Detect which cell encompasses the target text, then output its (X, Y) center coordinate. 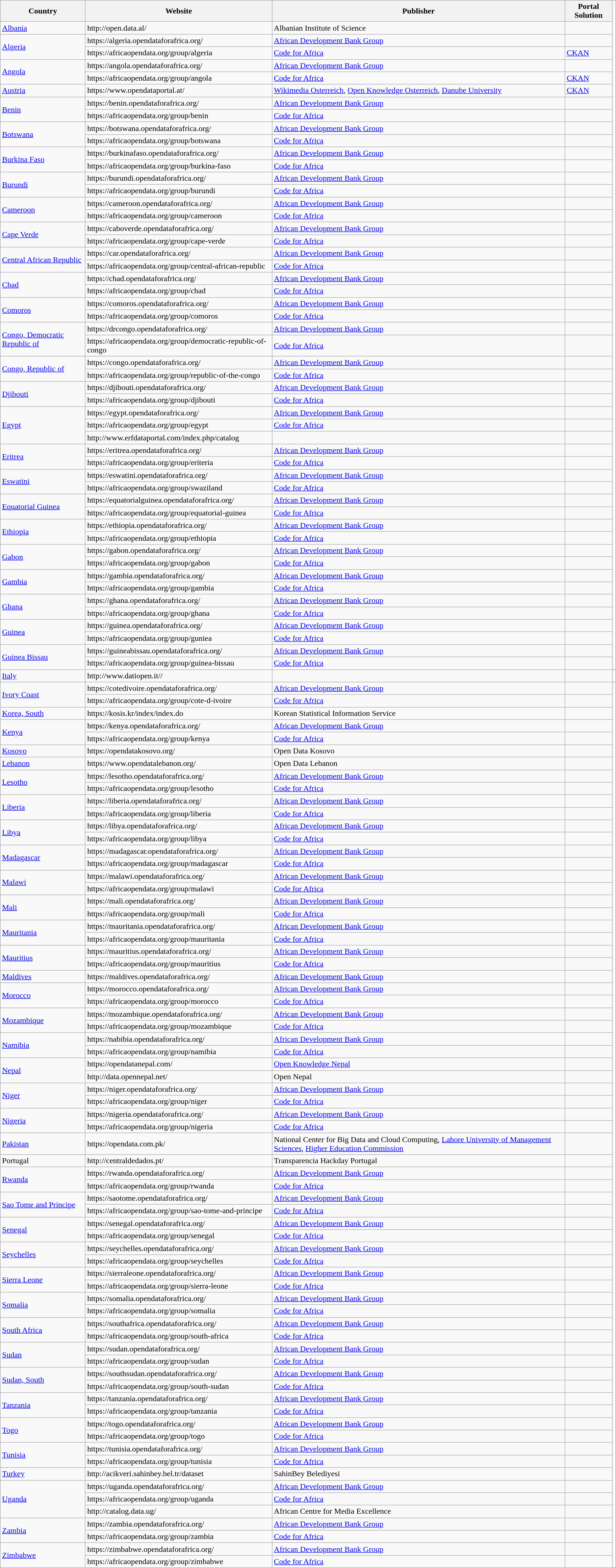
Mauritania (43, 932)
https://africaopendata.org/group/niger (178, 1102)
Korean Statistical Information Service (419, 713)
https://africaopendata.org/group/guinea-bissau (178, 663)
SahinBey Belediyesi (419, 1474)
https://africaopendata.org/group/gabon (178, 563)
Algeria (43, 47)
https://nabibia.opendataforafrica.org/ (178, 1039)
https://africaopendata.org/group/mauritius (178, 964)
Senegal (43, 1230)
Kenya (43, 732)
https://maldives.opendataforafrica.org/ (178, 977)
https://africaopendata.org/group/eriteria (178, 463)
Seychelles (43, 1255)
Togo (43, 1430)
https://africaopendata.org/group/cape-verde (178, 241)
Sao Tome and Principe (43, 1205)
Central African Republic (43, 260)
Mozambique (43, 1020)
Morocco (43, 995)
Transparencia Hackday Portugal (419, 1161)
https://africaopendata.org/group/mozambique (178, 1027)
https://africaopendata.org/group/mali (178, 914)
https://africaopendata.org/group/madagascar (178, 864)
Liberia (43, 807)
https://mozambique.opendataforafrica.org/ (178, 1014)
https://africaopendata.org/group/gambia (178, 588)
http://open.data.al/ (178, 28)
Malawi (43, 882)
https://africaopendata.org/group/burkina-faso (178, 166)
https://congo.opendataforafrica.org/ (178, 362)
Uganda (43, 1499)
https://drcongo.opendataforafrica.org/ (178, 328)
https://angola.opendataforafrica.org/ (178, 65)
Tanzania (43, 1405)
Gabon (43, 557)
Kosovo (43, 751)
https://djibouti.opendataforafrica.org/ (178, 388)
https://opendata.com.pk/ (178, 1143)
Guinea (43, 632)
https://africaopendata.org/group/angola (178, 78)
Website (178, 11)
Nepal (43, 1070)
https://www.opendatalebanon.org/ (178, 763)
Chad (43, 285)
https://africaopendata.org/group/senegal (178, 1236)
Wikimedia Osterreich, Open Knowledge Osterreich, Danube University (419, 91)
Albanian Institute of Science (419, 28)
https://madagascar.opendataforafrica.org/ (178, 851)
https://benin.opendataforafrica.org/ (178, 103)
Sierra Leone (43, 1280)
https://africaopendata.org/group/lesotho (178, 789)
https://mali.opendataforafrica.org/ (178, 901)
https://africaopendata.org/group/swaziland (178, 488)
Portugal (43, 1161)
Cameroon (43, 210)
http://acikveri.sahinbey.bel.tr/dataset (178, 1474)
https://comoros.opendataforafrica.org/ (178, 303)
https://guineabissau.opendataforafrica.org/ (178, 651)
https://africaopendata.org/group/burundi (178, 191)
Libya (43, 832)
Maldives (43, 977)
https://burundi.opendataforafrica.org/ (178, 178)
Rwanda (43, 1179)
https://africaopendata.org/group/ghana (178, 613)
Open Data Kosovo (419, 751)
Sudan (43, 1355)
National Center for Big Data and Cloud Computing, Lahore University of Management Sciences, Higher Education Commission (419, 1143)
https://africaopendata.org/group/malawi (178, 889)
https://africaopendata.org/group/zimbabwe (178, 1561)
https://lesotho.opendataforafrica.org/ (178, 776)
https://liberia.opendataforafrica.org/ (178, 801)
https://africaopendata.org/group/south-sudan (178, 1386)
https://tanzania.opendataforafrica.org/ (178, 1399)
Congo, Democratic Republic of (43, 339)
African Centre for Media Excellence (419, 1511)
https://cameroon.opendataforafrica.org/ (178, 203)
Namibia (43, 1045)
https://gambia.opendataforafrica.org/ (178, 576)
http://catalog.data.ug/ (178, 1511)
http://data.opennepal.net/ (178, 1077)
Zimbabwe (43, 1555)
http://www.datiopen.it// (178, 676)
Cape Verde (43, 235)
https://kenya.opendataforafrica.org/ (178, 726)
https://botswana.opendataforafrica.org/ (178, 128)
https://gabon.opendataforafrica.org/ (178, 550)
Nigeria (43, 1120)
Lesotho (43, 782)
https://africaopendata.org/group/nigeria (178, 1127)
https://africaopendata.org/group/kenya (178, 738)
Pakistan (43, 1143)
https://africaopendata.org/group/cote-d-ivoire (178, 701)
Open Knowledge Nepal (419, 1064)
https://southsudan.opendataforafrica.org/ (178, 1373)
https://zimbabwe.opendataforafrica.org/ (178, 1549)
Burundi (43, 185)
https://nigeria.opendataforafrica.org/ (178, 1114)
https://africaopendata.org/group/rwanda (178, 1186)
https://somalia.opendataforafrica.org/ (178, 1298)
https://seychelles.opendataforafrica.org/ (178, 1248)
https://sierraleone.opendataforafrica.org/ (178, 1273)
https://africaopendata.org/group/cameroon (178, 216)
http://centraldedados.pt/ (178, 1161)
https://africaopendata.org/group/chad (178, 291)
Zambia (43, 1530)
Open Data Lebanon (419, 763)
https://zambia.opendataforafrica.org/ (178, 1524)
https://africaopendata.org/group/morocco (178, 1002)
https://tunisia.opendataforafrica.org/ (178, 1449)
https://africaopendata.org/group/benin (178, 116)
https://africaopendata.org/group/sudan (178, 1361)
Somalia (43, 1305)
https://mauritius.opendataforafrica.org/ (178, 951)
Mauritius (43, 957)
Niger (43, 1095)
https://africaopendata.org/group/central-african-republic (178, 266)
https://ethiopia.opendataforafrica.org/ (178, 525)
Open Nepal (419, 1077)
https://rwanda.opendataforafrica.org/ (178, 1173)
https://africaopendata.org/group/south-africa (178, 1336)
https://chad.opendataforafrica.org/ (178, 278)
Lebanon (43, 763)
https://www.opendataportal.at/ (178, 91)
https://opendatakosovo.org/ (178, 751)
https://africaopendata.org/group/mauritania (178, 939)
Country (43, 11)
https://africaopendata.org/group/botswana (178, 141)
https://malawi.opendataforafrica.org/ (178, 876)
Congo, Republic of (43, 369)
Eswatini (43, 482)
Eritrea (43, 457)
https://southafrica.opendataforafrica.org/ (178, 1323)
Comoros (43, 310)
https://senegal.opendataforafrica.org/ (178, 1223)
https://saotome.opendataforafrica.org/ (178, 1198)
https://africaopendata.org/group/algeria (178, 53)
https://sudan.opendataforafrica.org/ (178, 1348)
https://africaopendata.org/group/uganda (178, 1499)
Burkina Faso (43, 159)
https://africaopendata.org/group/egypt (178, 425)
https://africaopendata.org/group/tunisia (178, 1461)
https://uganda.opendataforafrica.org/ (178, 1486)
Madagascar (43, 857)
Mali (43, 907)
http://www.erfdataportal.com/index.php/catalog (178, 438)
https://africaopendata.org/group/liberia (178, 814)
Gambia (43, 582)
https://mauritania.opendataforafrica.org/ (178, 926)
Botswana (43, 134)
https://africaopendata.org/group/republic-of-the-congo (178, 375)
https://africaopendata.org/group/comoros (178, 316)
https://africaopendata.org/group/sao-tome-and-principe (178, 1211)
Albania (43, 28)
Djibouti (43, 394)
https://africaopendata.org/group/zambia (178, 1536)
Tunisia (43, 1455)
Equatorial Guinea (43, 507)
https://eswatini.opendataforafrica.org/ (178, 475)
https://niger.opendataforafrica.org/ (178, 1089)
Italy (43, 676)
https://africaopendata.org/group/ethiopia (178, 538)
https://equatorialguinea.opendataforafrica.org/ (178, 500)
https://africaopendata.org/group/guniea (178, 638)
https://cotedivoire.opendataforafrica.org/ (178, 688)
Publisher (419, 11)
https://africaopendata.org/group/somalia (178, 1311)
https://car.opendataforafrica.org/ (178, 253)
Ghana (43, 607)
https://opendatanepal.com/ (178, 1064)
https://africaopendata.org/group/namibia (178, 1052)
https://africaopendata.org/group/djibouti (178, 400)
Guinea Bissau (43, 657)
https://africaopendata.org/group/togo (178, 1436)
https://burkinafaso.opendataforafrica.org/ (178, 153)
Ethiopia (43, 532)
https://guinea.opendataforafrica.org/ (178, 626)
Portal Solution (588, 11)
https://egypt.opendataforafrica.org/ (178, 413)
Korea, South (43, 713)
https://caboverde.opendataforafrica.org/ (178, 228)
https://africaopendata.org/group/libya (178, 839)
Turkey (43, 1474)
https://africaopendata.org/group/tanzania (178, 1411)
Austria (43, 91)
Ivory Coast (43, 694)
https://libya.opendataforafrica.org/ (178, 826)
Benin (43, 109)
https://morocco.opendataforafrica.org/ (178, 989)
Sudan, South (43, 1380)
Egypt (43, 425)
https://africaopendata.org/group/seychelles (178, 1261)
https://africaopendata.org/group/sierra-leone (178, 1286)
https://kosis.kr/index/index.do (178, 713)
https://algeria.opendataforafrica.org/ (178, 40)
https://africaopendata.org/group/democratic-republic-of-congo (178, 346)
https://ghana.opendataforafrica.org/ (178, 601)
South Africa (43, 1330)
https://eritrea.opendataforafrica.org/ (178, 450)
Angola (43, 72)
https://togo.opendataforafrica.org/ (178, 1424)
https://africaopendata.org/group/equatorial-guinea (178, 513)
